For the text-containing cell, return its midpoint in [X, Y] coordinate format. 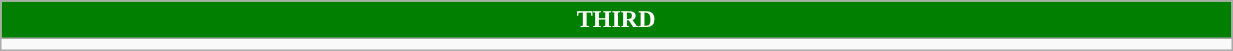
THIRD [616, 20]
